Provide the [x, y] coordinate of the cell's center where the given text is located.  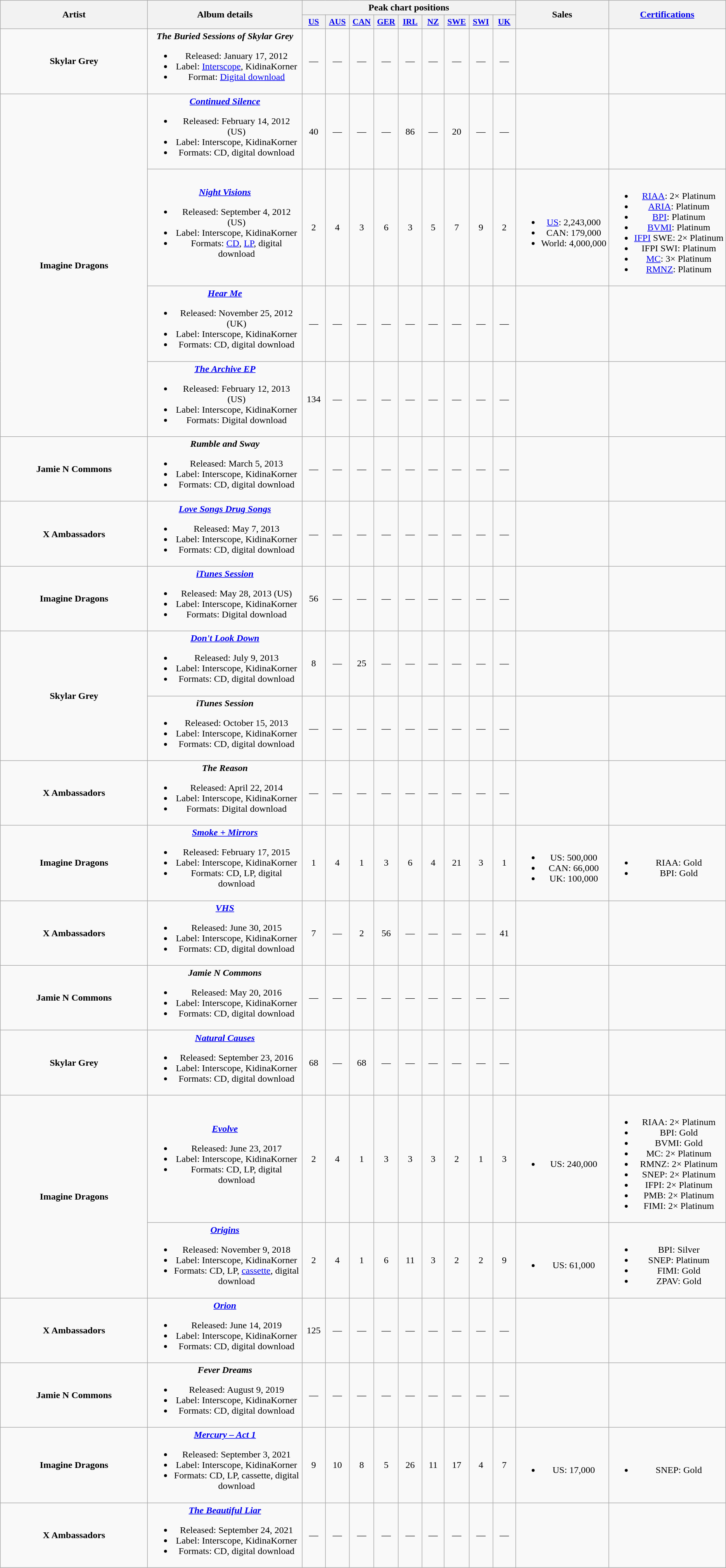
US: 61,000 [562, 1260]
RIAA: GoldBPI: Gold [667, 863]
Artist [74, 15]
Hear MeReleased: November 25, 2012 (UK)Label: Interscope, KidinaKornerFormats: CD, digital download [225, 324]
GER [386, 22]
The Beautiful LiarReleased: September 24, 2021Label: Interscope, KidinaKornerFormats: CD, digital download [225, 1535]
125 [314, 1330]
EvolveReleased: June 23, 2017Label: Interscope, KidinaKornerFormats: CD, LP, digital download [225, 1159]
10 [337, 1465]
Sales [562, 15]
VHSReleased: June 30, 2015Label: Interscope, KidinaKornerFormats: CD, digital download [225, 933]
SWI [481, 22]
Certifications [667, 15]
The ReasonReleased: April 22, 2014Label: Interscope, KidinaKornerFormats: Digital download [225, 793]
Night VisionsReleased: September 4, 2012 (US)Label: Interscope, KidinaKornerFormats: CD, LP, digital download [225, 228]
CAN [361, 22]
IRL [410, 22]
Peak chart positions [409, 8]
21 [457, 863]
41 [504, 933]
Jamie N CommonsReleased: May 20, 2016Label: Interscope, KidinaKornerFormats: CD, digital download [225, 998]
20 [457, 131]
86 [410, 131]
iTunes SessionReleased: October 15, 2013Label: Interscope, KidinaKornerFormats: CD, digital download [225, 728]
The Buried Sessions of Skylar GreyReleased: January 17, 2012Label: Interscope, KidinaKornerFormat: Digital download [225, 61]
Rumble and SwayReleased: March 5, 2013Label: Interscope, KidinaKornerFormats: CD, digital download [225, 469]
US: 2,243,000CAN: 179,000World: 4,000,000 [562, 228]
Album details [225, 15]
25 [361, 663]
SNEP: Gold [667, 1465]
Don't Look DownReleased: July 9, 2013Label: Interscope, KidinaKornerFormats: CD, digital download [225, 663]
Smoke + MirrorsReleased: February 17, 2015Label: Interscope, KidinaKornerFormats: CD, LP, digital download [225, 863]
NZ [433, 22]
UK [504, 22]
iTunes SessionReleased: May 28, 2013 (US)Label: Interscope, KidinaKornerFormats: Digital download [225, 599]
RIAA: 2× PlatinumARIA: PlatinumBPI: PlatinumBVMI: PlatinumIFPI SWE: 2× PlatinumIFPI SWI: PlatinumMC: 3× PlatinumRMNZ: Platinum [667, 228]
US: 17,000 [562, 1465]
RIAA: 2× PlatinumBPI: GoldBVMI: GoldMC: 2× PlatinumRMNZ: 2× PlatinumSNEP: 2× PlatinumIFPI: 2× PlatinumPMB: 2× PlatinumFIMI: 2× Platinum [667, 1159]
26 [410, 1465]
OriginsReleased: November 9, 2018Label: Interscope, KidinaKornerFormats: CD, LP, cassette, digital download [225, 1260]
Mercury – Act 1Released: September 3, 2021Label: Interscope, KidinaKornerFormats: CD, LP, cassette, digital download [225, 1465]
US: 500,000CAN: 66,000UK: 100,000 [562, 863]
Love Songs Drug SongsReleased: May 7, 2013Label: Interscope, KidinaKornerFormats: CD, digital download [225, 534]
OrionReleased: June 14, 2019Label: Interscope, KidinaKornerFormats: CD, digital download [225, 1330]
Continued SilenceReleased: February 14, 2012 (US)Label: Interscope, KidinaKornerFormats: CD, digital download [225, 131]
134 [314, 399]
Natural CausesReleased: September 23, 2016Label: Interscope, KidinaKornerFormats: CD, digital download [225, 1063]
17 [457, 1465]
SWE [457, 22]
40 [314, 131]
US: 240,000 [562, 1159]
Fever DreamsReleased: August 9, 2019Label: Interscope, KidinaKornerFormats: CD, digital download [225, 1395]
AUS [337, 22]
BPI: SilverSNEP: PlatinumFIMI: GoldZPAV: Gold [667, 1260]
The Archive EPReleased: February 12, 2013 (US)Label: Interscope, KidinaKornerFormats: Digital download [225, 399]
US [314, 22]
